Determine the (X, Y) coordinate at the center of the cell enclosing the given text.  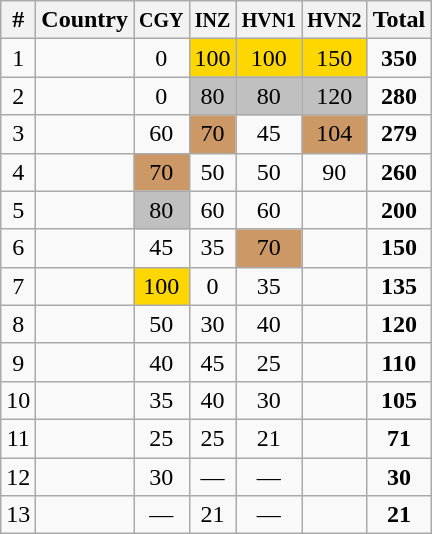
135 (399, 286)
HVN2 (335, 20)
12 (18, 477)
71 (399, 438)
105 (399, 400)
3 (18, 134)
104 (335, 134)
Country (85, 20)
260 (399, 172)
280 (399, 96)
10 (18, 400)
11 (18, 438)
90 (335, 172)
# (18, 20)
1 (18, 58)
2 (18, 96)
200 (399, 210)
9 (18, 362)
INZ (212, 20)
279 (399, 134)
7 (18, 286)
350 (399, 58)
CGY (162, 20)
4 (18, 172)
HVN1 (269, 20)
6 (18, 248)
Total (399, 20)
5 (18, 210)
13 (18, 515)
110 (399, 362)
8 (18, 324)
